Determine the [X, Y] coordinate at the center of the cell enclosing the given text.  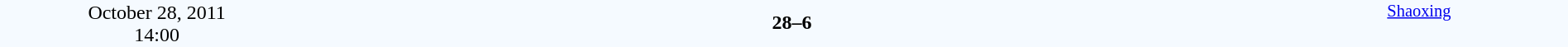
October 28, 201114:00 [157, 23]
Shaoxing [1419, 23]
28–6 [791, 22]
